Detect which cell encompasses the target text, then output its (x, y) center coordinate. 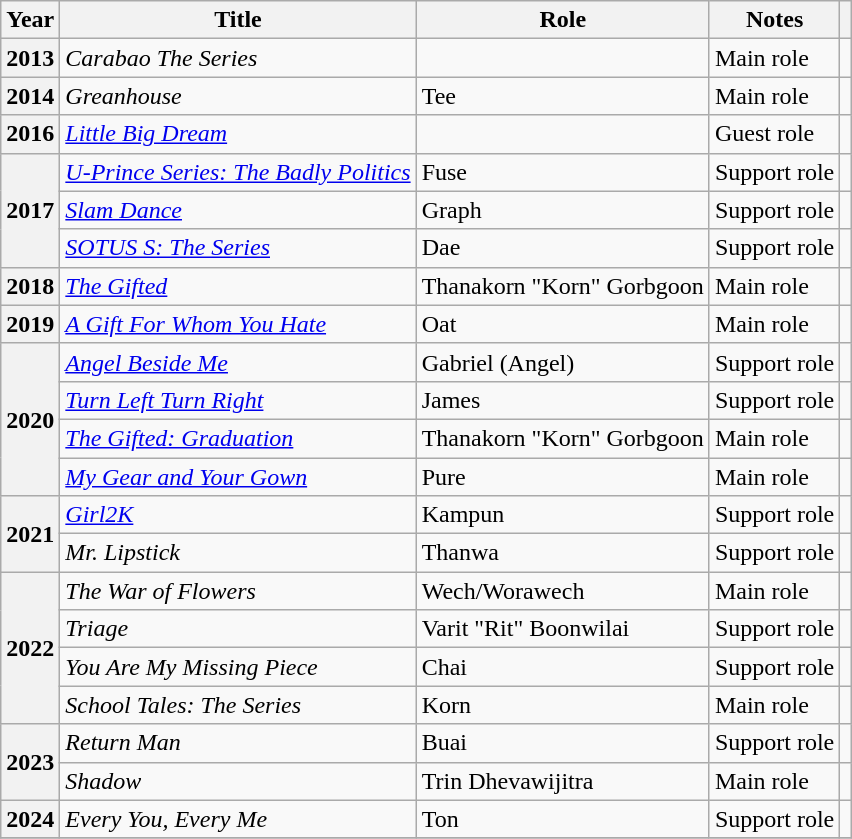
Triage (238, 629)
You Are My Missing Piece (238, 667)
2021 (30, 534)
Every You, Every Me (238, 819)
2018 (30, 286)
Carabao The Series (238, 58)
2019 (30, 324)
Shadow (238, 781)
U-Prince Series: The Badly Politics (238, 172)
Trin Dhevawijitra (562, 781)
The Gifted (238, 286)
Year (30, 20)
The War of Flowers (238, 591)
Guest role (774, 134)
School Tales: The Series (238, 705)
Mr. Lipstick (238, 553)
Wech/Worawech (562, 591)
Gabriel (Angel) (562, 362)
2022 (30, 648)
Notes (774, 20)
James (562, 400)
2016 (30, 134)
Angel Beside Me (238, 362)
Return Man (238, 743)
A Gift For Whom You Hate (238, 324)
2017 (30, 210)
My Gear and Your Gown (238, 477)
Varit "Rit" Boonwilai (562, 629)
Buai (562, 743)
Dae (562, 248)
2013 (30, 58)
Tee (562, 96)
Graph (562, 210)
Pure (562, 477)
Ton (562, 819)
SOTUS S: The Series (238, 248)
Chai (562, 667)
The Gifted: Graduation (238, 438)
2020 (30, 419)
Turn Left Turn Right (238, 400)
Kampun (562, 515)
Fuse (562, 172)
Title (238, 20)
Thanwa (562, 553)
Little Big Dream (238, 134)
2023 (30, 762)
Role (562, 20)
Greanhouse (238, 96)
2014 (30, 96)
Girl2K (238, 515)
Korn (562, 705)
Oat (562, 324)
2024 (30, 819)
Slam Dance (238, 210)
